Search for the cell housing the specified text and yield its [x, y] center coordinate. 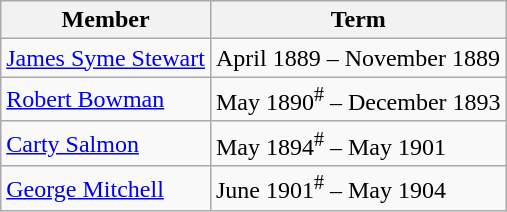
James Syme Stewart [106, 58]
June 1901# – May 1904 [358, 188]
Robert Bowman [106, 100]
Term [358, 20]
Carty Salmon [106, 144]
George Mitchell [106, 188]
May 1894# – May 1901 [358, 144]
April 1889 – November 1889 [358, 58]
May 1890# – December 1893 [358, 100]
Member [106, 20]
